From the cell containing the given text, extract its center point as [x, y] coordinate. 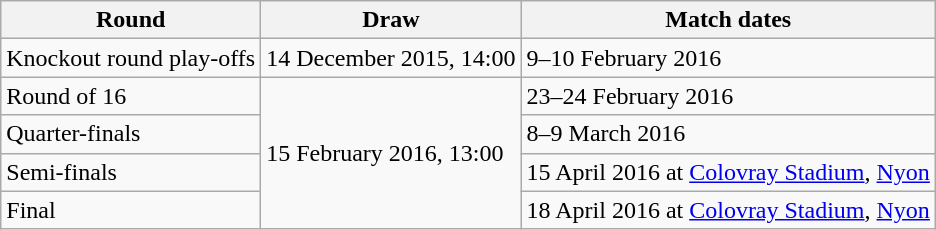
9–10 February 2016 [728, 58]
Match dates [728, 20]
Knockout round play-offs [131, 58]
Round [131, 20]
15 February 2016, 13:00 [391, 153]
8–9 March 2016 [728, 134]
Quarter-finals [131, 134]
Draw [391, 20]
Round of 16 [131, 96]
Final [131, 210]
18 April 2016 at Colovray Stadium, Nyon [728, 210]
15 April 2016 at Colovray Stadium, Nyon [728, 172]
23–24 February 2016 [728, 96]
14 December 2015, 14:00 [391, 58]
Semi-finals [131, 172]
